Locate the cell with the specified text and output its [x, y] center coordinate. 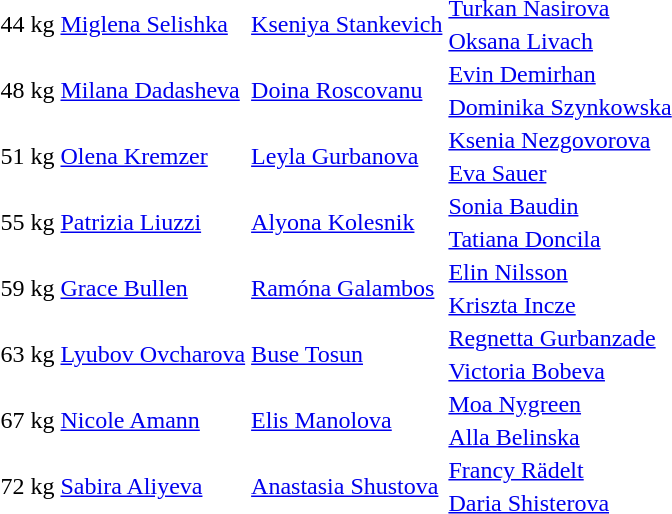
Doina Roscovanu [347, 90]
Elis Manolova [347, 420]
Patrizia Liuzzi [153, 222]
Buse Tosun [347, 354]
Nicole Amann [153, 420]
Olena Kremzer [153, 156]
Grace Bullen [153, 288]
Ramóna Galambos [347, 288]
Lyubov Ovcharova [153, 354]
Leyla Gurbanova [347, 156]
Milana Dadasheva [153, 90]
Alyona Kolesnik [347, 222]
